Determine the [x, y] coordinate at the center of the cell enclosing the given text.  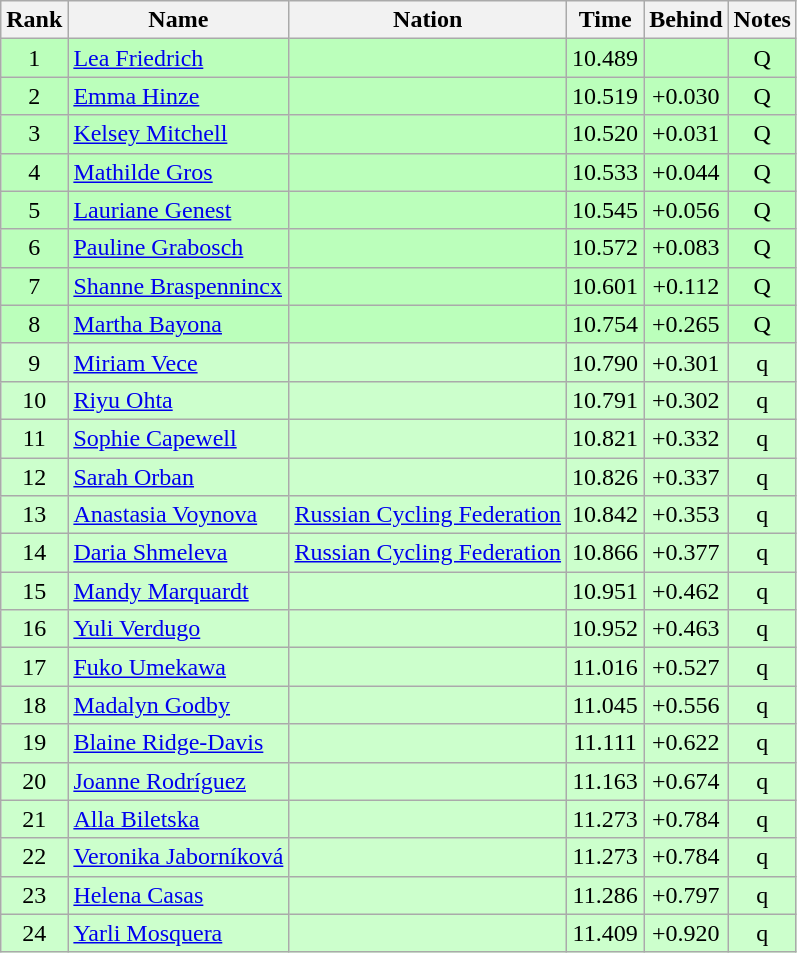
Notes [762, 20]
Yarli Mosquera [178, 933]
Riyu Ohta [178, 400]
+0.030 [686, 96]
12 [34, 477]
8 [34, 324]
+0.797 [686, 895]
2 [34, 96]
Lea Friedrich [178, 58]
+0.462 [686, 591]
11.163 [606, 781]
10.952 [606, 629]
+0.353 [686, 515]
11.045 [606, 705]
10.489 [606, 58]
Alla Biletska [178, 819]
Pauline Grabosch [178, 248]
Anastasia Voynova [178, 515]
24 [34, 933]
Mandy Marquardt [178, 591]
10.533 [606, 172]
+0.265 [686, 324]
+0.031 [686, 134]
+0.083 [686, 248]
10.821 [606, 438]
10.791 [606, 400]
Kelsey Mitchell [178, 134]
Joanne Rodríguez [178, 781]
+0.674 [686, 781]
Madalyn Godby [178, 705]
10.519 [606, 96]
Sophie Capewell [178, 438]
11 [34, 438]
10.951 [606, 591]
Martha Bayona [178, 324]
22 [34, 857]
16 [34, 629]
+0.527 [686, 667]
Blaine Ridge-Davis [178, 743]
+0.377 [686, 553]
5 [34, 210]
1 [34, 58]
23 [34, 895]
+0.556 [686, 705]
3 [34, 134]
+0.044 [686, 172]
+0.112 [686, 286]
11.286 [606, 895]
+0.463 [686, 629]
Helena Casas [178, 895]
15 [34, 591]
Shanne Braspennincx [178, 286]
10 [34, 400]
Sarah Orban [178, 477]
Rank [34, 20]
10.790 [606, 362]
+0.622 [686, 743]
10.520 [606, 134]
20 [34, 781]
10.754 [606, 324]
Lauriane Genest [178, 210]
10.866 [606, 553]
Mathilde Gros [178, 172]
Daria Shmeleva [178, 553]
Fuko Umekawa [178, 667]
10.842 [606, 515]
14 [34, 553]
Yuli Verdugo [178, 629]
+0.302 [686, 400]
10.826 [606, 477]
11.111 [606, 743]
+0.301 [686, 362]
Miriam Vece [178, 362]
9 [34, 362]
Behind [686, 20]
Time [606, 20]
17 [34, 667]
11.016 [606, 667]
11.409 [606, 933]
6 [34, 248]
18 [34, 705]
+0.920 [686, 933]
10.572 [606, 248]
+0.056 [686, 210]
7 [34, 286]
10.601 [606, 286]
+0.337 [686, 477]
Emma Hinze [178, 96]
19 [34, 743]
4 [34, 172]
+0.332 [686, 438]
13 [34, 515]
Nation [428, 20]
10.545 [606, 210]
21 [34, 819]
Name [178, 20]
Veronika Jaborníková [178, 857]
